Determine the (X, Y) coordinate at the center of the cell enclosing the given text.  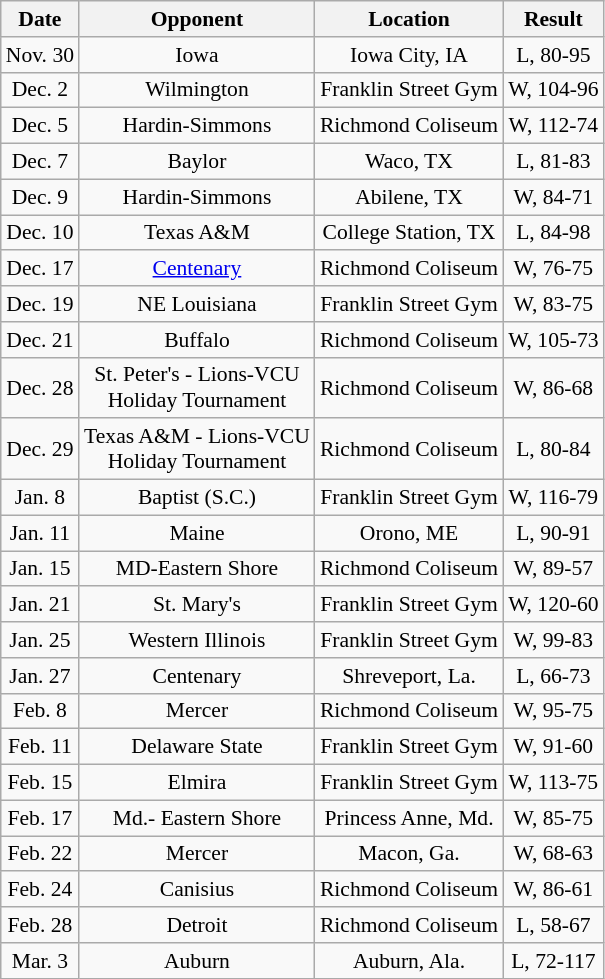
Nov. 30 (40, 55)
Md.- Eastern Shore (197, 818)
Result (553, 19)
Wilmington (197, 90)
L, 80-95 (553, 55)
W, 112-74 (553, 126)
Detroit (197, 925)
Baptist (S.C.) (197, 498)
Dec. 10 (40, 233)
Orono, ME (409, 533)
L, 58-67 (553, 925)
W, 95-75 (553, 711)
Delaware State (197, 747)
Feb. 28 (40, 925)
W, 91-60 (553, 747)
St. Peter's - Lions-VCUHoliday Tournament (197, 388)
W, 84-71 (553, 197)
W, 105-73 (553, 340)
Elmira (197, 783)
Feb. 15 (40, 783)
Auburn (197, 961)
Feb. 8 (40, 711)
L, 84-98 (553, 233)
Texas A&M - Lions-VCUHoliday Tournament (197, 450)
Canisius (197, 890)
NE Louisiana (197, 304)
Date (40, 19)
W, 89-57 (553, 569)
L, 72-117 (553, 961)
Jan. 15 (40, 569)
W, 99-83 (553, 640)
Jan. 27 (40, 676)
Feb. 22 (40, 854)
Dec. 9 (40, 197)
Western Illinois (197, 640)
Macon, Ga. (409, 854)
Dec. 28 (40, 388)
Opponent (197, 19)
W, 86-68 (553, 388)
Jan. 21 (40, 605)
W, 85-75 (553, 818)
Dec. 2 (40, 90)
W, 113-75 (553, 783)
W, 120-60 (553, 605)
Maine (197, 533)
W, 83-75 (553, 304)
St. Mary's (197, 605)
Location (409, 19)
Baylor (197, 162)
L, 66-73 (553, 676)
College Station, TX (409, 233)
W, 116-79 (553, 498)
Iowa (197, 55)
Dec. 17 (40, 269)
Auburn, Ala. (409, 961)
Feb. 11 (40, 747)
MD-Eastern Shore (197, 569)
Feb. 24 (40, 890)
W, 76-75 (553, 269)
W, 68-63 (553, 854)
Dec. 7 (40, 162)
Dec. 21 (40, 340)
Jan. 11 (40, 533)
L, 81-83 (553, 162)
Feb. 17 (40, 818)
Iowa City, IA (409, 55)
Dec. 19 (40, 304)
Texas A&M (197, 233)
Shreveport, La. (409, 676)
Jan. 25 (40, 640)
Abilene, TX (409, 197)
L, 80-84 (553, 450)
Dec. 5 (40, 126)
Waco, TX (409, 162)
Jan. 8 (40, 498)
L, 90-91 (553, 533)
Buffalo (197, 340)
Princess Anne, Md. (409, 818)
Mar. 3 (40, 961)
W, 104-96 (553, 90)
W, 86-61 (553, 890)
Dec. 29 (40, 450)
